Search for the cell housing the specified text and yield its [X, Y] center coordinate. 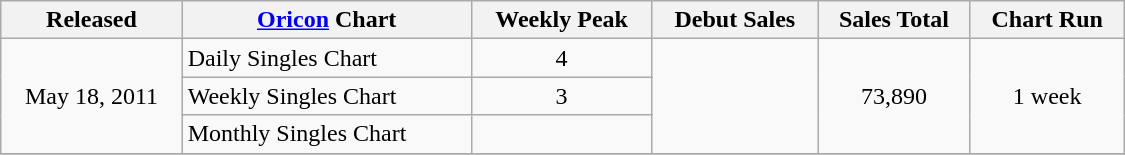
Monthly Singles Chart [326, 134]
4 [562, 58]
Chart Run [1047, 20]
Sales Total [894, 20]
Daily Singles Chart [326, 58]
Weekly Singles Chart [326, 96]
Released [92, 20]
Debut Sales [735, 20]
3 [562, 96]
73,890 [894, 96]
Oricon Chart [326, 20]
Weekly Peak [562, 20]
1 week [1047, 96]
May 18, 2011 [92, 96]
